Output the [X, Y] coordinate of the center of the cell containing the given text.  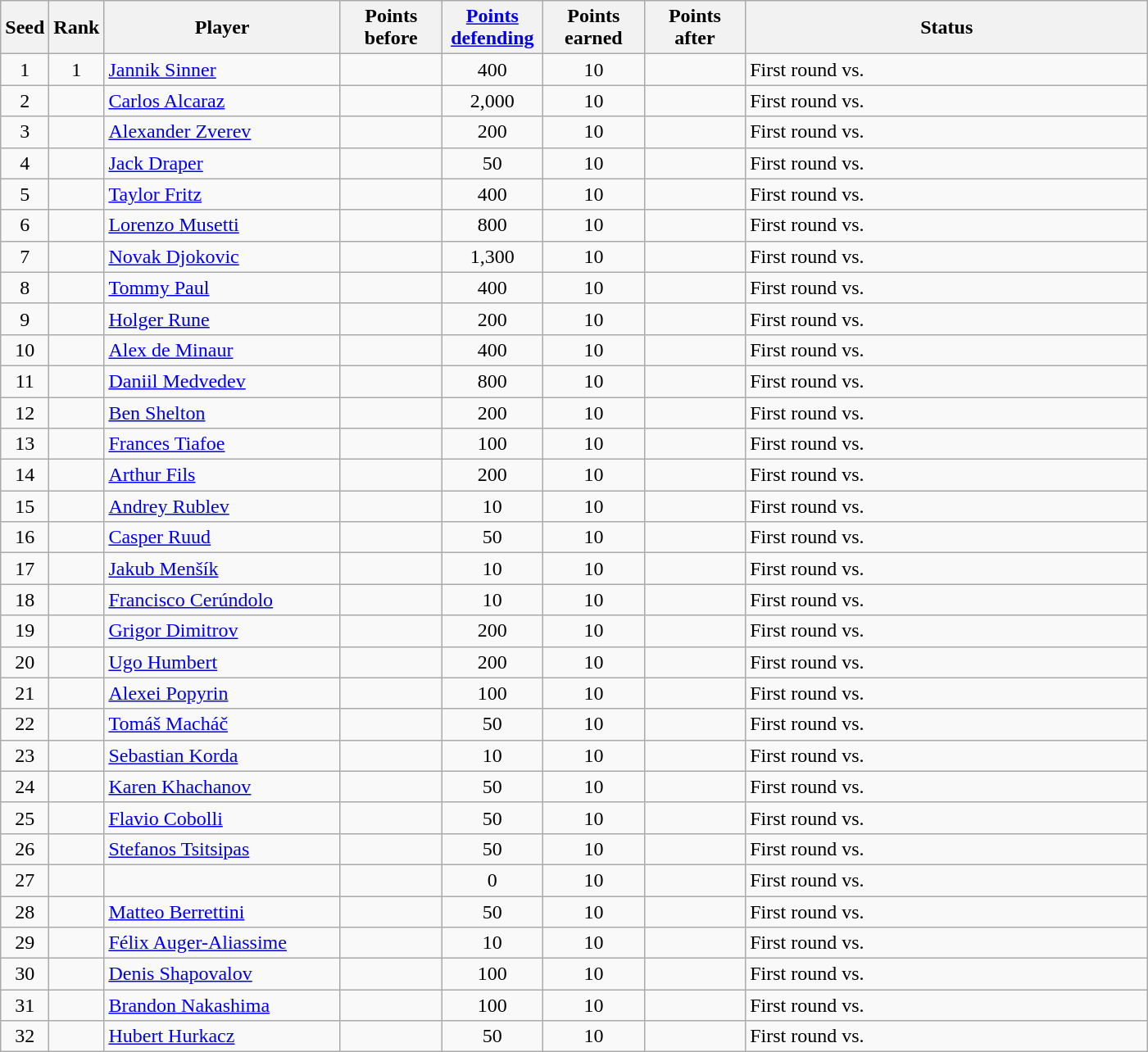
Alex de Minaur [223, 350]
30 [25, 974]
Flavio Cobolli [223, 818]
Points after [695, 28]
Jack Draper [223, 163]
Arthur Fils [223, 475]
Tommy Paul [223, 288]
Jannik Sinner [223, 70]
Denis Shapovalov [223, 974]
16 [25, 537]
Carlos Alcaraz [223, 101]
Ben Shelton [223, 412]
25 [25, 818]
Hubert Hurkacz [223, 1036]
27 [25, 880]
Lorenzo Musetti [223, 225]
15 [25, 506]
Ugo Humbert [223, 662]
23 [25, 755]
22 [25, 724]
Jakub Menšík [223, 569]
5 [25, 194]
Karen Khachanov [223, 787]
19 [25, 631]
4 [25, 163]
8 [25, 288]
21 [25, 693]
13 [25, 444]
Player [223, 28]
Seed [25, 28]
2,000 [492, 101]
Brandon Nakashima [223, 1005]
Holger Rune [223, 319]
28 [25, 912]
12 [25, 412]
Andrey Rublev [223, 506]
Alexander Zverev [223, 132]
32 [25, 1036]
7 [25, 256]
Frances Tiafoe [223, 444]
11 [25, 381]
3 [25, 132]
Points defending [492, 28]
Grigor Dimitrov [223, 631]
29 [25, 943]
Matteo Berrettini [223, 912]
Status [947, 28]
14 [25, 475]
Casper Ruud [223, 537]
Novak Djokovic [223, 256]
17 [25, 569]
18 [25, 600]
Rank [77, 28]
Tomáš Macháč [223, 724]
Points earned [594, 28]
20 [25, 662]
Félix Auger-Aliassime [223, 943]
Sebastian Korda [223, 755]
0 [492, 880]
Points before [391, 28]
24 [25, 787]
26 [25, 849]
2 [25, 101]
Alexei Popyrin [223, 693]
Daniil Medvedev [223, 381]
1,300 [492, 256]
Francisco Cerúndolo [223, 600]
Stefanos Tsitsipas [223, 849]
6 [25, 225]
Taylor Fritz [223, 194]
31 [25, 1005]
9 [25, 319]
